Locate the cell with the specified text and output its [X, Y] center coordinate. 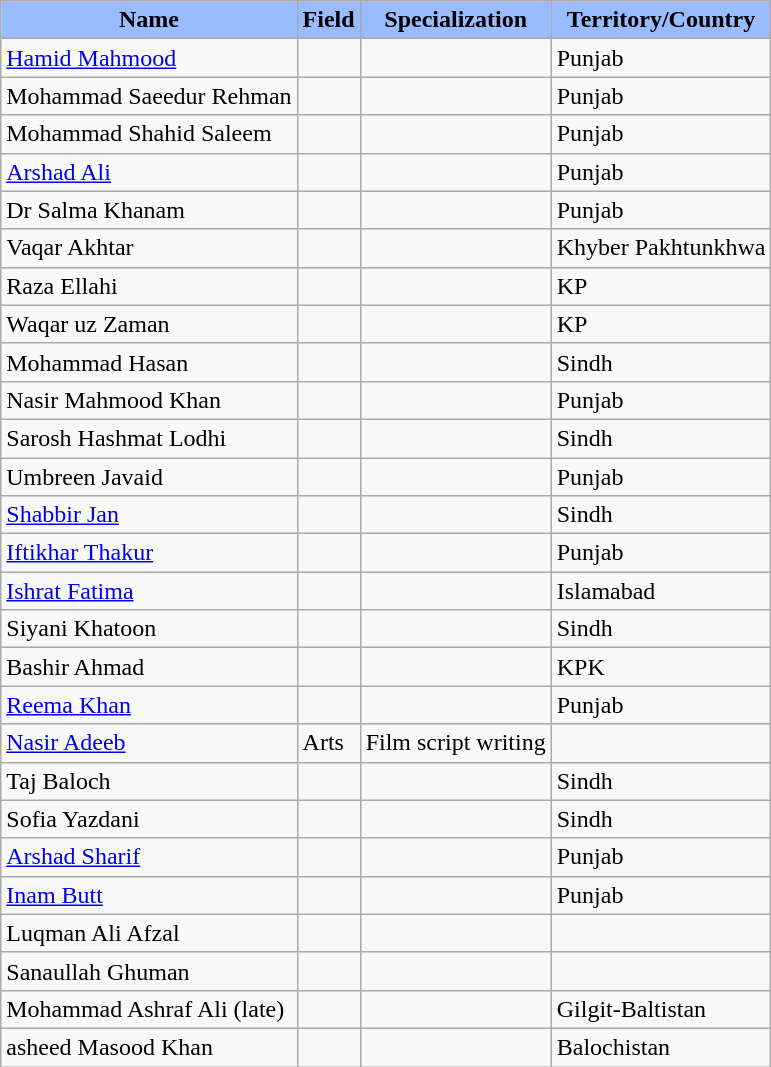
Reema Khan [149, 705]
Arshad Sharif [149, 857]
Mohammad Saeedur Rehman [149, 96]
Balochistan [661, 1047]
Umbreen Javaid [149, 477]
Mohammad Hasan [149, 362]
Field [328, 20]
Dr Salma Khanam [149, 210]
Mohammad Ashraf Ali (late) [149, 1009]
Siyani Khatoon [149, 629]
Nasir Mahmood Khan [149, 400]
Waqar uz Zaman [149, 324]
Mohammad Shahid Saleem [149, 134]
Sofia Yazdani [149, 819]
Inam Butt [149, 895]
Sarosh Hashmat Lodhi [149, 438]
Vaqar Akhtar [149, 248]
Gilgit-Baltistan [661, 1009]
KPK [661, 667]
asheed Masood Khan [149, 1047]
Sanaullah Ghuman [149, 971]
Film script writing [456, 743]
Nasir Adeeb [149, 743]
Specialization [456, 20]
Bashir Ahmad [149, 667]
Taj Baloch [149, 781]
Hamid Mahmood [149, 58]
Ishrat Fatima [149, 591]
Territory/Country [661, 20]
Iftikhar Thakur [149, 553]
Raza Ellahi [149, 286]
Islamabad [661, 591]
Arshad Ali [149, 172]
Luqman Ali Afzal [149, 933]
Khyber Pakhtunkhwa [661, 248]
Arts [328, 743]
Shabbir Jan [149, 515]
Name [149, 20]
